Locate the cell with the specified text and output its (X, Y) center coordinate. 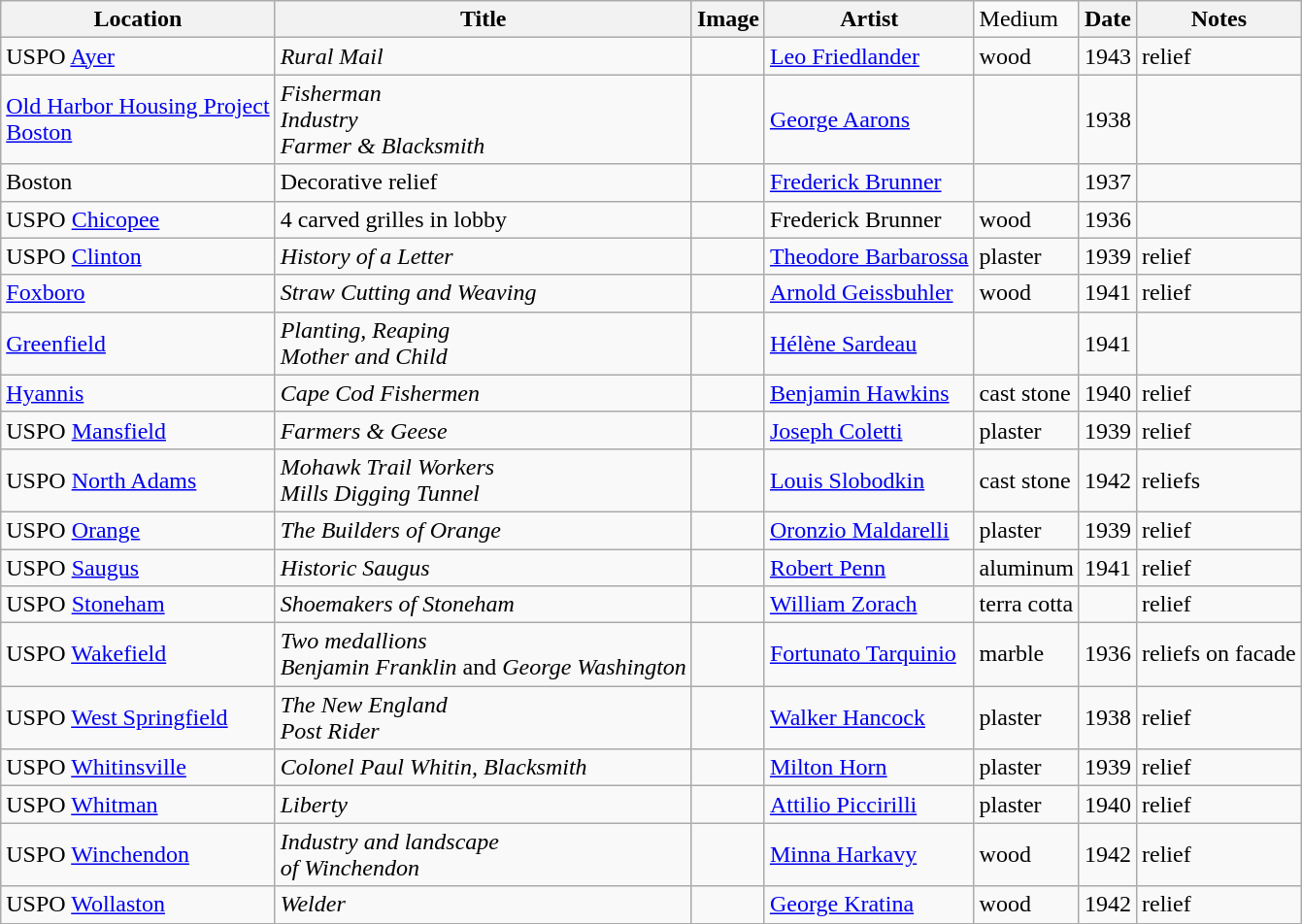
History of a Letter (484, 256)
Colonel Paul Whitin, Blacksmith (484, 768)
Foxboro (138, 293)
Liberty (484, 805)
George Kratina (869, 905)
Hélène Sardeau (869, 344)
The Builders of Orange (484, 530)
Joseph Coletti (869, 430)
Leo Friedlander (869, 56)
USPO Mansfield (138, 430)
Arnold Geissbuhler (869, 293)
Attilio Piccirilli (869, 805)
Cape Cod Fishermen (484, 393)
1943 (1107, 56)
Date (1107, 19)
USPO Saugus (138, 568)
Robert Penn (869, 568)
William Zorach (869, 605)
Straw Cutting and Weaving (484, 293)
Farmers & Geese (484, 430)
The New EnglandPost Rider (484, 718)
Image (728, 19)
USPO Wollaston (138, 905)
Location (138, 19)
Walker Hancock (869, 718)
FishermanIndustry Farmer & Blacksmith (484, 119)
USPO Winchendon (138, 854)
Oronzio Maldarelli (869, 530)
USPO Ayer (138, 56)
Shoemakers of Stoneham (484, 605)
Minna Harkavy (869, 854)
Title (484, 19)
USPO North Adams (138, 479)
reliefs on facade (1219, 654)
Artist (869, 19)
aluminum (1026, 568)
reliefs (1219, 479)
Louis Slobodkin (869, 479)
Boston (138, 182)
Theodore Barbarossa (869, 256)
George Aarons (869, 119)
USPO Whitinsville (138, 768)
Medium (1026, 19)
Rural Mail (484, 56)
Welder (484, 905)
Industry and landscapeof Winchendon (484, 854)
Benjamin Hawkins (869, 393)
Greenfield (138, 344)
USPO Whitman (138, 805)
Mohawk Trail WorkersMills Digging Tunnel (484, 479)
Historic Saugus (484, 568)
Planting, ReapingMother and Child (484, 344)
USPO Clinton (138, 256)
Fortunato Tarquinio (869, 654)
USPO Stoneham (138, 605)
Milton Horn (869, 768)
terra cotta (1026, 605)
Notes (1219, 19)
Decorative relief (484, 182)
USPO Orange (138, 530)
1937 (1107, 182)
USPO Chicopee (138, 219)
USPO West Springfield (138, 718)
Old Harbor Housing ProjectBoston (138, 119)
marble (1026, 654)
USPO Wakefield (138, 654)
4 carved grilles in lobby (484, 219)
Two medallionsBenjamin Franklin and George Washington (484, 654)
Hyannis (138, 393)
